From the cell containing the given text, extract its center point as (x, y) coordinate. 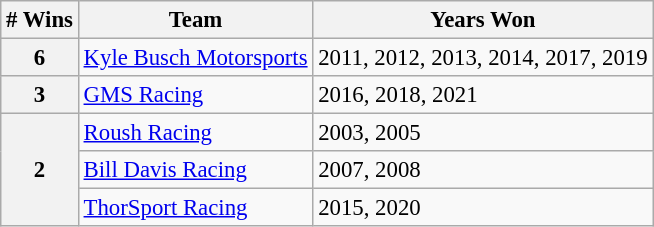
ThorSport Racing (196, 208)
2011, 2012, 2013, 2014, 2017, 2019 (483, 58)
Roush Racing (196, 133)
2 (40, 170)
3 (40, 95)
2016, 2018, 2021 (483, 95)
# Wins (40, 20)
Kyle Busch Motorsports (196, 58)
Years Won (483, 20)
2015, 2020 (483, 208)
GMS Racing (196, 95)
6 (40, 58)
2003, 2005 (483, 133)
Bill Davis Racing (196, 170)
2007, 2008 (483, 170)
Team (196, 20)
